Extract the [X, Y] coordinate from the center of the cell holding the provided text.  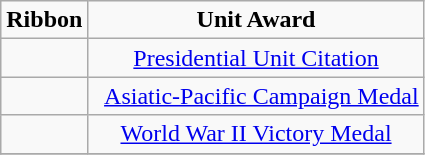
Unit Award [256, 20]
Asiatic-Pacific Campaign Medal [256, 96]
Ribbon [44, 20]
Presidential Unit Citation [256, 58]
World War II Victory Medal [256, 134]
